Provide the [X, Y] coordinate of the cell's center where the given text is located.  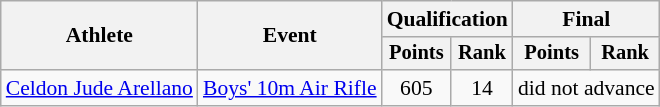
Event [290, 36]
did not advance [586, 88]
605 [416, 88]
14 [482, 88]
Boys' 10m Air Rifle [290, 88]
Qualification [448, 19]
Celdon Jude Arellano [100, 88]
Athlete [100, 36]
Final [586, 19]
